Pinpoint the cell where the given text exists, returning its (x, y) midpoint coordinate. 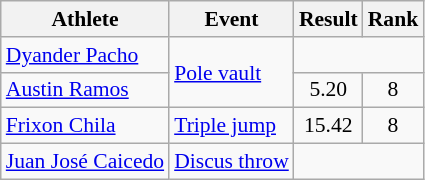
Athlete (85, 19)
Rank (394, 19)
Frixon Chila (85, 126)
Austin Ramos (85, 90)
Triple jump (232, 126)
Result (328, 19)
5.20 (328, 90)
15.42 (328, 126)
Juan José Caicedo (85, 162)
Discus throw (232, 162)
Event (232, 19)
Pole vault (232, 72)
Dyander Pacho (85, 55)
